Search for the cell housing the specified text and yield its (X, Y) center coordinate. 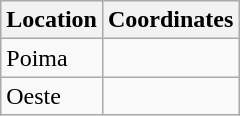
Coordinates (170, 20)
Location (52, 20)
Poima (52, 58)
Oeste (52, 96)
